Output the [X, Y] coordinate of the center of the cell containing the given text.  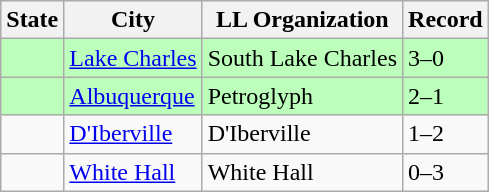
2–1 [446, 96]
0–3 [446, 172]
Albuquerque [133, 96]
3–0 [446, 58]
Petroglyph [302, 96]
State [32, 20]
LL Organization [302, 20]
1–2 [446, 134]
City [133, 20]
Record [446, 20]
Lake Charles [133, 58]
South Lake Charles [302, 58]
